Output the (x, y) coordinate of the center of the cell containing the given text.  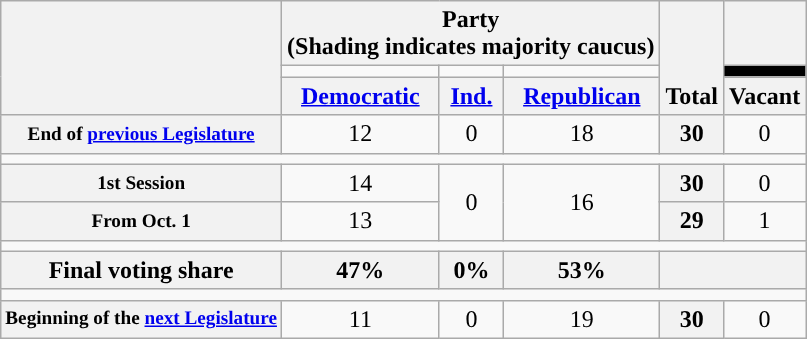
Ind. (472, 96)
53% (582, 270)
16 (582, 202)
14 (361, 183)
Final voting share (142, 270)
Democratic (361, 96)
Beginning of the next Legislature (142, 319)
47% (361, 270)
0% (472, 270)
Total (692, 58)
Vacant (764, 96)
19 (582, 319)
13 (361, 221)
1 (764, 221)
11 (361, 319)
18 (582, 134)
12 (361, 134)
1st Session (142, 183)
Party (Shading indicates majority caucus) (471, 34)
29 (692, 221)
From Oct. 1 (142, 221)
End of previous Legislature (142, 134)
Republican (582, 96)
